Provide the [X, Y] coordinate of the cell's center where the given text is located.  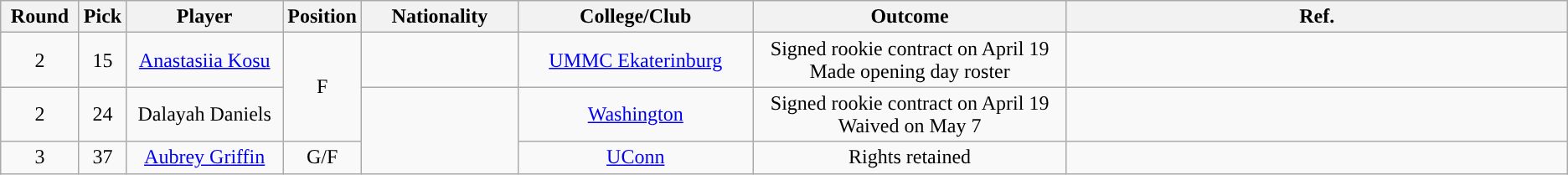
G/F [322, 157]
UConn [635, 157]
Signed rookie contract on April 19Made opening day roster [910, 60]
Nationality [439, 17]
15 [102, 60]
24 [102, 114]
Position [322, 17]
3 [40, 157]
Signed rookie contract on April 19Waived on May 7 [910, 114]
Washington [635, 114]
Outcome [910, 17]
F [322, 87]
Pick [102, 17]
College/Club [635, 17]
37 [102, 157]
Rights retained [910, 157]
Dalayah Daniels [204, 114]
Player [204, 17]
Round [40, 17]
Aubrey Griffin [204, 157]
Anastasiia Kosu [204, 60]
UMMC Ekaterinburg [635, 60]
Ref. [1317, 17]
